Pinpoint the cell where the given text exists, returning its (X, Y) midpoint coordinate. 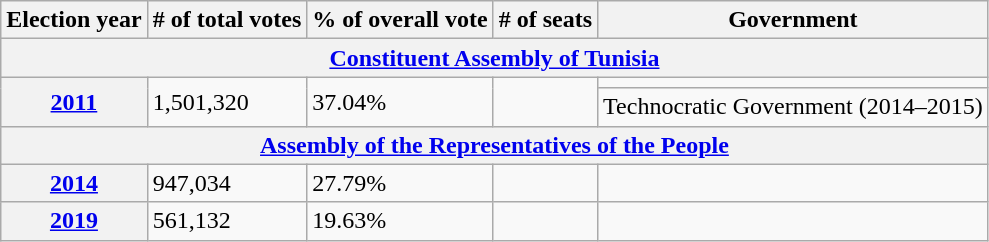
947,034 (227, 183)
2014 (74, 183)
Government (794, 20)
2019 (74, 221)
Election year (74, 20)
561,132 (227, 221)
# of seats (545, 20)
27.79% (400, 183)
2011 (74, 102)
Technocratic Government (2014–2015) (794, 107)
% of overall vote (400, 20)
1,501,320 (227, 102)
Assembly of the Representatives of the People (494, 145)
Constituent Assembly of Tunisia (494, 58)
# of total votes (227, 20)
37.04% (400, 102)
19.63% (400, 221)
